Provide the [x, y] coordinate of the cell's center where the given text is located.  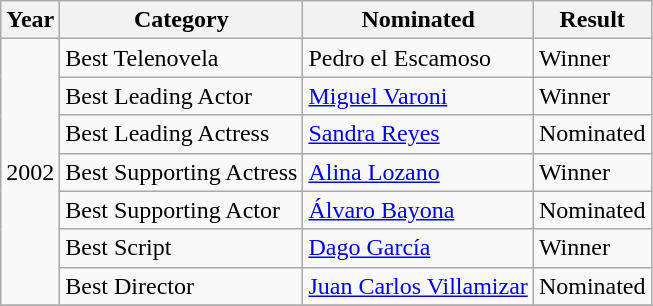
Pedro el Escamoso [418, 58]
Miguel Varoni [418, 96]
Best Supporting Actress [182, 172]
Best Leading Actor [182, 96]
Best Supporting Actor [182, 210]
Sandra Reyes [418, 134]
Alina Lozano [418, 172]
Juan Carlos Villamizar [418, 286]
Best Telenovela [182, 58]
Best Script [182, 248]
Best Leading Actress [182, 134]
Category [182, 20]
Year [30, 20]
Best Director [182, 286]
Result [592, 20]
Álvaro Bayona [418, 210]
Dago García [418, 248]
2002 [30, 172]
